Pinpoint the cell where the given text exists, returning its [x, y] midpoint coordinate. 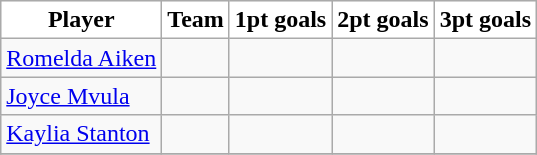
Joyce Mvula [82, 96]
Romelda Aiken [82, 58]
Player [82, 20]
Kaylia Stanton [82, 134]
1pt goals [280, 20]
3pt goals [485, 20]
Team [196, 20]
2pt goals [383, 20]
